Return (X, Y) of the center of cell containing provided text 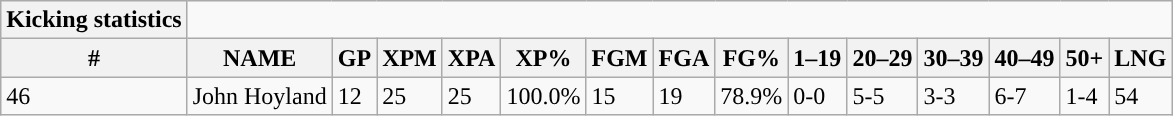
GP (354, 58)
46 (94, 96)
20–29 (882, 58)
19 (684, 96)
6-7 (1024, 96)
30–39 (954, 58)
54 (1140, 96)
LNG (1140, 58)
FGM (620, 58)
FGA (684, 58)
# (94, 58)
50+ (1084, 58)
15 (620, 96)
0-0 (818, 96)
78.9% (752, 96)
5-5 (882, 96)
100.0% (544, 96)
FG% (752, 58)
40–49 (1024, 58)
12 (354, 96)
John Hoyland (260, 96)
NAME (260, 58)
1–19 (818, 58)
XP% (544, 58)
3-3 (954, 96)
1-4 (1084, 96)
Kicking statistics (94, 20)
XPM (410, 58)
XPA (472, 58)
